Provide the [x, y] coordinate of the cell's center where the given text is located.  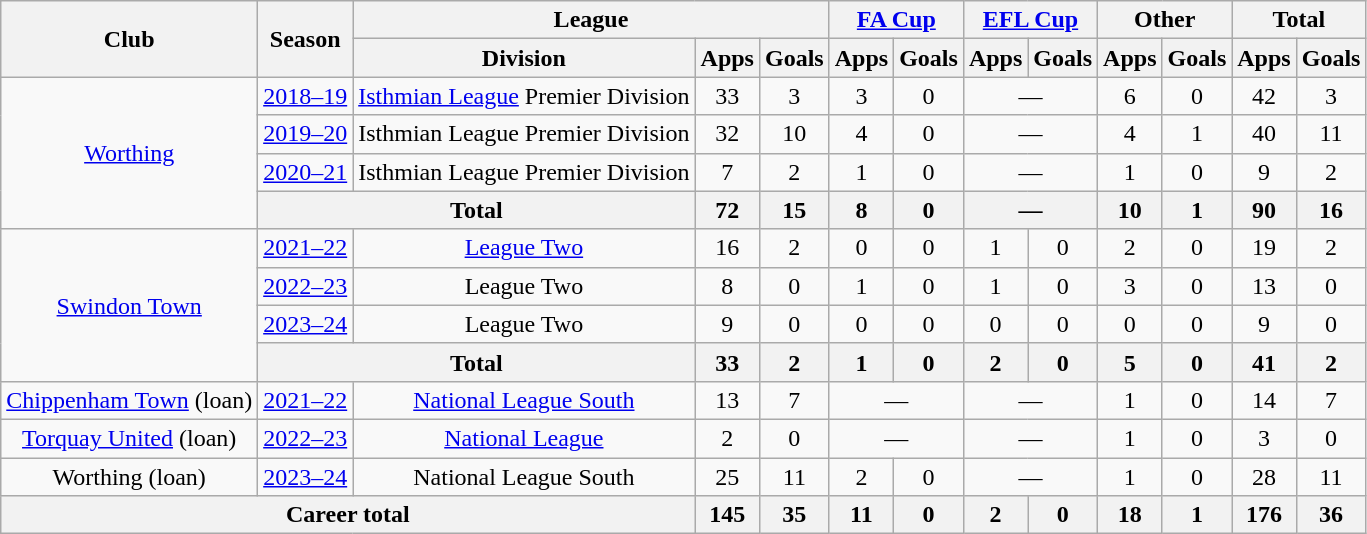
Worthing (loan) [130, 477]
41 [1264, 362]
15 [794, 210]
EFL Cup [1030, 20]
176 [1264, 515]
Career total [348, 515]
35 [794, 515]
6 [1130, 96]
Worthing [130, 153]
19 [1264, 248]
90 [1264, 210]
Swindon Town [130, 305]
Season [306, 39]
42 [1264, 96]
Chippenham Town (loan) [130, 400]
FA Cup [896, 20]
2020–21 [306, 172]
5 [1130, 362]
Other [1165, 20]
28 [1264, 477]
145 [727, 515]
League [592, 20]
32 [727, 134]
72 [727, 210]
Torquay United (loan) [130, 438]
25 [727, 477]
National League [524, 438]
Club [130, 39]
2018–19 [306, 96]
36 [1331, 515]
40 [1264, 134]
Division [524, 58]
2019–20 [306, 134]
14 [1264, 400]
18 [1130, 515]
